Determine the [X, Y] coordinate at the center of the cell enclosing the given text.  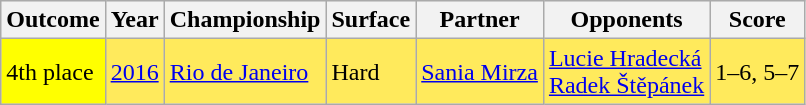
Sania Mirza [480, 72]
1–6, 5–7 [758, 72]
Championship [245, 20]
2016 [134, 72]
Partner [480, 20]
Lucie Hradecká Radek Štěpánek [626, 72]
Score [758, 20]
Opponents [626, 20]
Hard [371, 72]
4th place [53, 72]
Rio de Janeiro [245, 72]
Year [134, 20]
Outcome [53, 20]
Surface [371, 20]
